Determine the (x, y) coordinate at the center of the cell enclosing the given text.  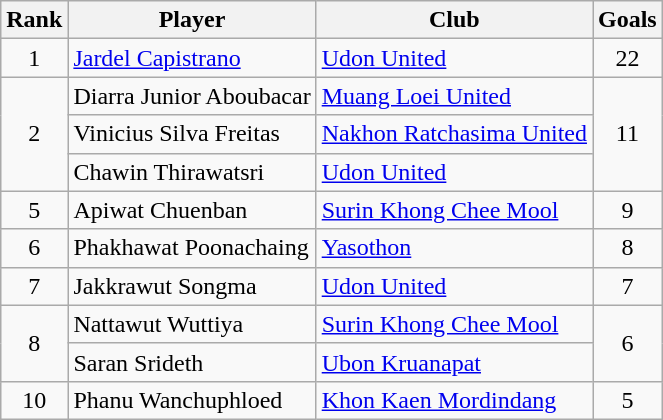
Nattawut Wuttiya (192, 324)
Chawin Thirawatsri (192, 172)
Rank (34, 20)
Saran Srideth (192, 362)
Phakhawat Poonachaing (192, 248)
Nakhon Ratchasima United (454, 134)
Phanu Wanchuphloed (192, 400)
Ubon Kruanapat (454, 362)
10 (34, 400)
Goals (627, 20)
Jardel Capistrano (192, 58)
Club (454, 20)
2 (34, 134)
11 (627, 134)
1 (34, 58)
Player (192, 20)
Diarra Junior Aboubacar (192, 96)
Jakkrawut Songma (192, 286)
Yasothon (454, 248)
Muang Loei United (454, 96)
Vinicius Silva Freitas (192, 134)
Khon Kaen Mordindang (454, 400)
9 (627, 210)
22 (627, 58)
Apiwat Chuenban (192, 210)
